From the cell containing the given text, extract its center point as [X, Y] coordinate. 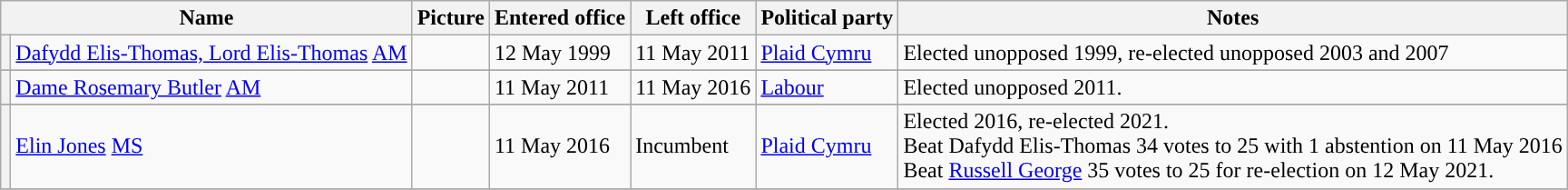
Dame Rosemary Butler AM [211, 87]
Elin Jones MS [211, 146]
Notes [1232, 18]
Elected unopposed 2011. [1232, 87]
Picture [450, 18]
12 May 1999 [559, 53]
Labour [828, 87]
Dafydd Elis-Thomas, Lord Elis-Thomas AM [211, 53]
Entered office [559, 18]
Left office [693, 18]
Political party [828, 18]
Name [207, 18]
Elected unopposed 1999, re-elected unopposed 2003 and 2007 [1232, 53]
Incumbent [693, 146]
